Determine the (x, y) coordinate at the center of the cell enclosing the given text.  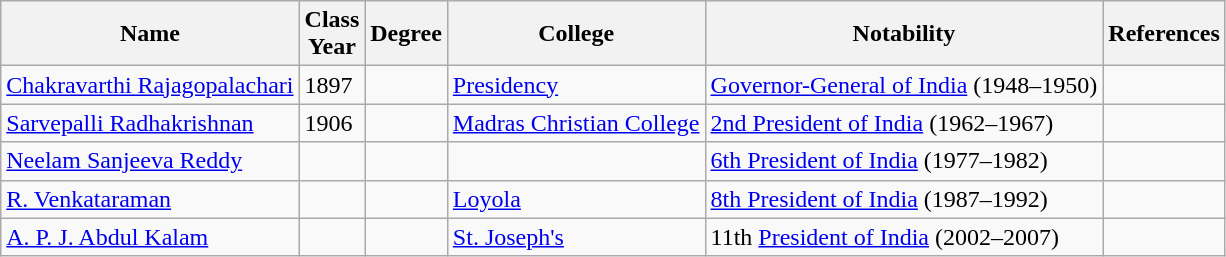
Loyola (576, 199)
2nd President of India (1962–1967) (904, 123)
Presidency (576, 85)
Degree (406, 34)
11th President of India (2002–2007) (904, 237)
Neelam Sanjeeva Reddy (150, 161)
Name (150, 34)
St. Joseph's (576, 237)
Madras Christian College (576, 123)
Notability (904, 34)
A. P. J. Abdul Kalam (150, 237)
8th President of India (1987–1992) (904, 199)
Governor-General of India (1948–1950) (904, 85)
R. Venkataraman (150, 199)
6th President of India (1977–1982) (904, 161)
ClassYear (332, 34)
College (576, 34)
Sarvepalli Radhakrishnan (150, 123)
1906 (332, 123)
References (1164, 34)
Chakravarthi Rajagopalachari (150, 85)
1897 (332, 85)
